Return [x, y] of the center of cell containing provided text 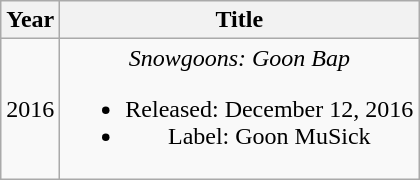
Year [30, 20]
Title [240, 20]
Snowgoons: Goon BapReleased: December 12, 2016Label: Goon MuSick [240, 109]
2016 [30, 109]
